Identify which cell holds the provided text, then report its (X, Y) central coordinate. 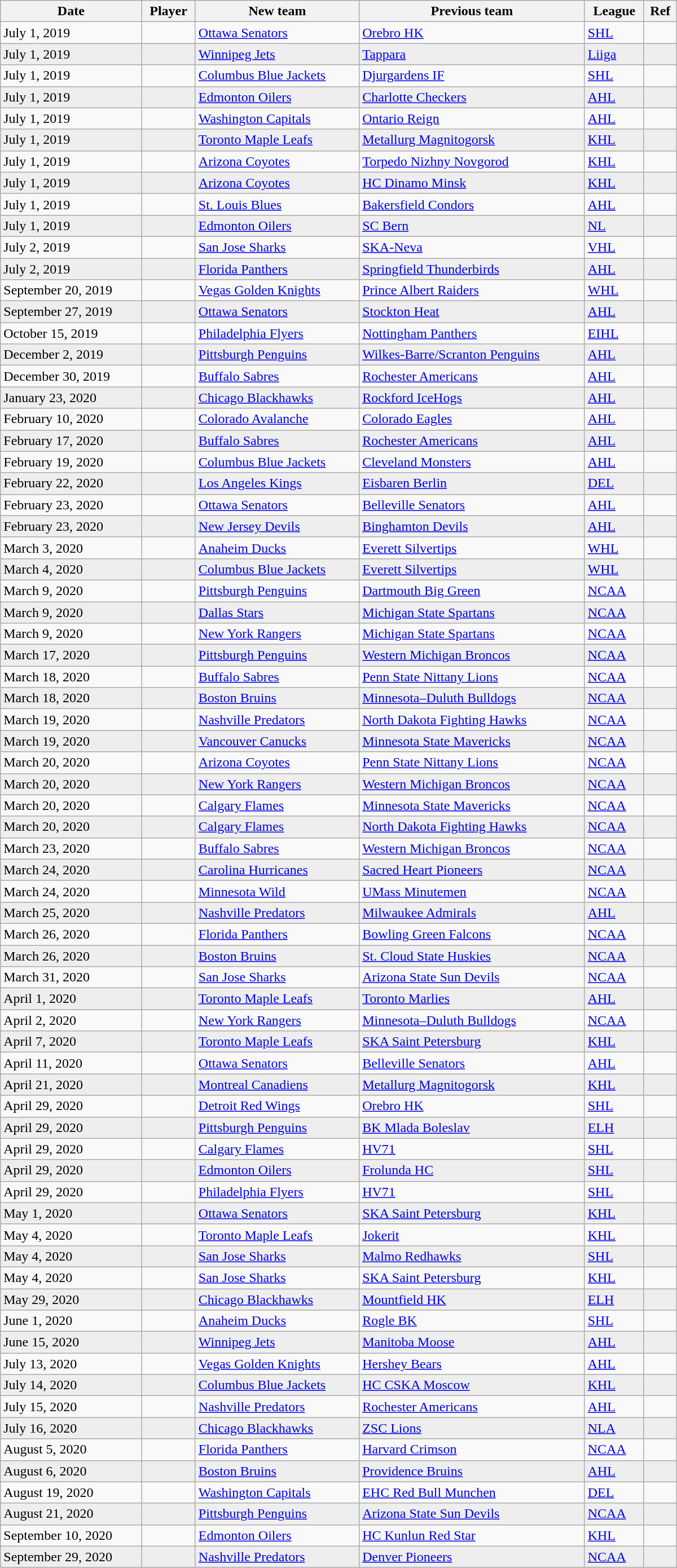
Previous team (472, 11)
Rockford IceHogs (472, 398)
September 10, 2020 (71, 1535)
April 1, 2020 (71, 999)
July 15, 2020 (71, 1407)
August 19, 2020 (71, 1492)
Colorado Eagles (472, 419)
Bowling Green Falcons (472, 934)
Dallas Stars (277, 612)
Frolunda HC (472, 1170)
UMass Minutemen (472, 891)
Ontario Reign (472, 118)
March 3, 2020 (71, 548)
New team (277, 11)
Bakersfield Condors (472, 204)
Tappara (472, 54)
February 19, 2020 (71, 462)
EHC Red Bull Munchen (472, 1492)
Detroit Red Wings (277, 1106)
May 29, 2020 (71, 1299)
June 1, 2020 (71, 1321)
March 23, 2020 (71, 848)
Charlotte Checkers (472, 97)
July 14, 2020 (71, 1385)
EIHL (614, 333)
HC CSKA Moscow (472, 1385)
ZSC Lions (472, 1428)
NLA (614, 1428)
June 15, 2020 (71, 1342)
Montreal Canadiens (277, 1085)
April 7, 2020 (71, 1042)
Wilkes-Barre/Scranton Penguins (472, 355)
Los Angeles Kings (277, 483)
July 13, 2020 (71, 1364)
SKA-Neva (472, 247)
Prince Albert Raiders (472, 290)
Providence Bruins (472, 1471)
Malmo Redhawks (472, 1256)
Jokerit (472, 1235)
NL (614, 226)
Stockton Heat (472, 312)
Milwaukee Admirals (472, 913)
March 25, 2020 (71, 913)
St. Cloud State Huskies (472, 956)
Harvard Crimson (472, 1450)
Eisbaren Berlin (472, 483)
Torpedo Nizhny Novgorod (472, 161)
BK Mlada Boleslav (472, 1127)
March 31, 2020 (71, 977)
September 27, 2019 (71, 312)
Vancouver Canucks (277, 741)
Sacred Heart Pioneers (472, 870)
Ref (660, 11)
Dartmouth Big Green (472, 591)
League (614, 11)
Hershey Bears (472, 1364)
Manitoba Moose (472, 1342)
SC Bern (472, 226)
February 10, 2020 (71, 419)
VHL (614, 247)
September 20, 2019 (71, 290)
January 23, 2020 (71, 398)
Carolina Hurricanes (277, 870)
Binghamton Devils (472, 526)
St. Louis Blues (277, 204)
August 21, 2020 (71, 1514)
August 5, 2020 (71, 1450)
October 15, 2019 (71, 333)
HC Kunlun Red Star (472, 1535)
February 17, 2020 (71, 441)
May 1, 2020 (71, 1213)
August 6, 2020 (71, 1471)
April 11, 2020 (71, 1063)
Date (71, 11)
March 17, 2020 (71, 655)
Toronto Marlies (472, 999)
July 16, 2020 (71, 1428)
Djurgardens IF (472, 76)
Springfield Thunderbirds (472, 269)
Player (168, 11)
February 22, 2020 (71, 483)
April 21, 2020 (71, 1085)
Denver Pioneers (472, 1557)
Rogle BK (472, 1321)
December 30, 2019 (71, 376)
September 29, 2020 (71, 1557)
Nottingham Panthers (472, 333)
December 2, 2019 (71, 355)
Mountfield HK (472, 1299)
Colorado Avalanche (277, 419)
Minnesota Wild (277, 891)
Liiga (614, 54)
March 4, 2020 (71, 569)
Cleveland Monsters (472, 462)
HC Dinamo Minsk (472, 183)
April 2, 2020 (71, 1020)
New Jersey Devils (277, 526)
